Extract the [x, y] coordinate from the center of the cell holding the provided text.  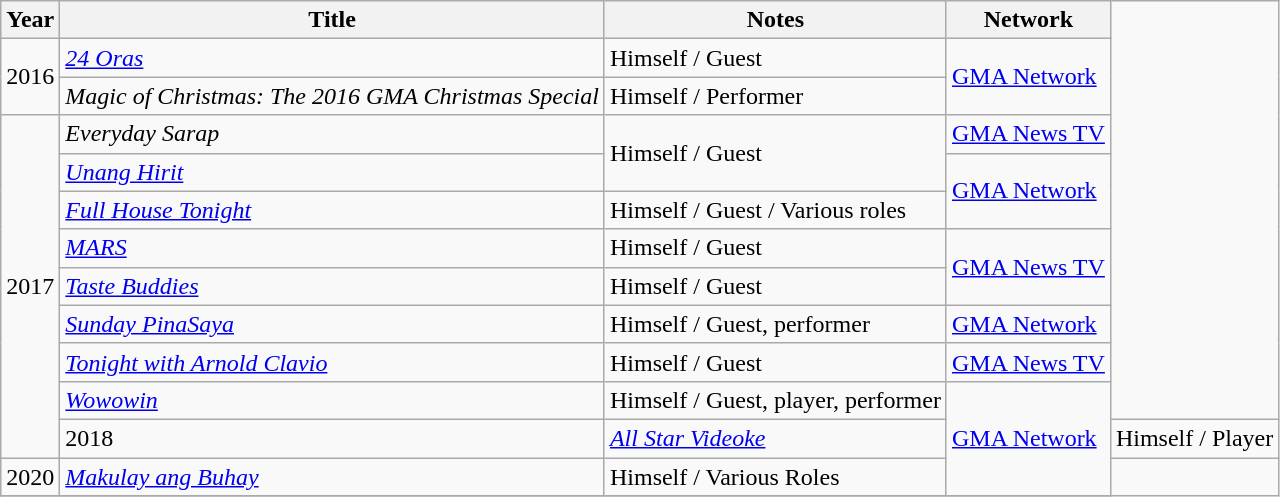
2017 [30, 286]
Tonight with Arnold Clavio [332, 362]
Himself / Player [1194, 438]
All Star Videoke [775, 438]
2016 [30, 77]
2018 [332, 438]
Notes [775, 20]
Unang Hirit [332, 172]
2020 [30, 477]
Himself / Performer [775, 96]
Title [332, 20]
Magic of Christmas: The 2016 GMA Christmas Special [332, 96]
Sunday PinaSaya [332, 324]
Himself / Guest / Various roles [775, 210]
Wowowin [332, 400]
Everyday Sarap [332, 134]
Full House Tonight [332, 210]
Year [30, 20]
Himself / Guest, player, performer [775, 400]
Himself / Guest, performer [775, 324]
Taste Buddies [332, 286]
Network [1028, 20]
24 Oras [332, 58]
MARS [332, 248]
Himself / Various Roles [775, 477]
Makulay ang Buhay [332, 477]
